Capture the cell that displays the provided text and extract its (x, y) central coordinate. 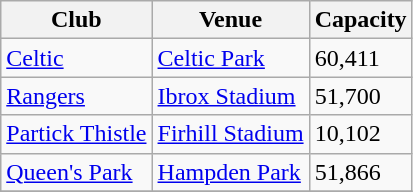
Queen's Park (76, 172)
60,411 (360, 58)
Club (76, 20)
Celtic Park (230, 58)
Rangers (76, 96)
Hampden Park (230, 172)
Celtic (76, 58)
Venue (230, 20)
Firhill Stadium (230, 134)
Partick Thistle (76, 134)
Ibrox Stadium (230, 96)
51,866 (360, 172)
10,102 (360, 134)
51,700 (360, 96)
Capacity (360, 20)
